Locate the cell with the specified text and output its (X, Y) center coordinate. 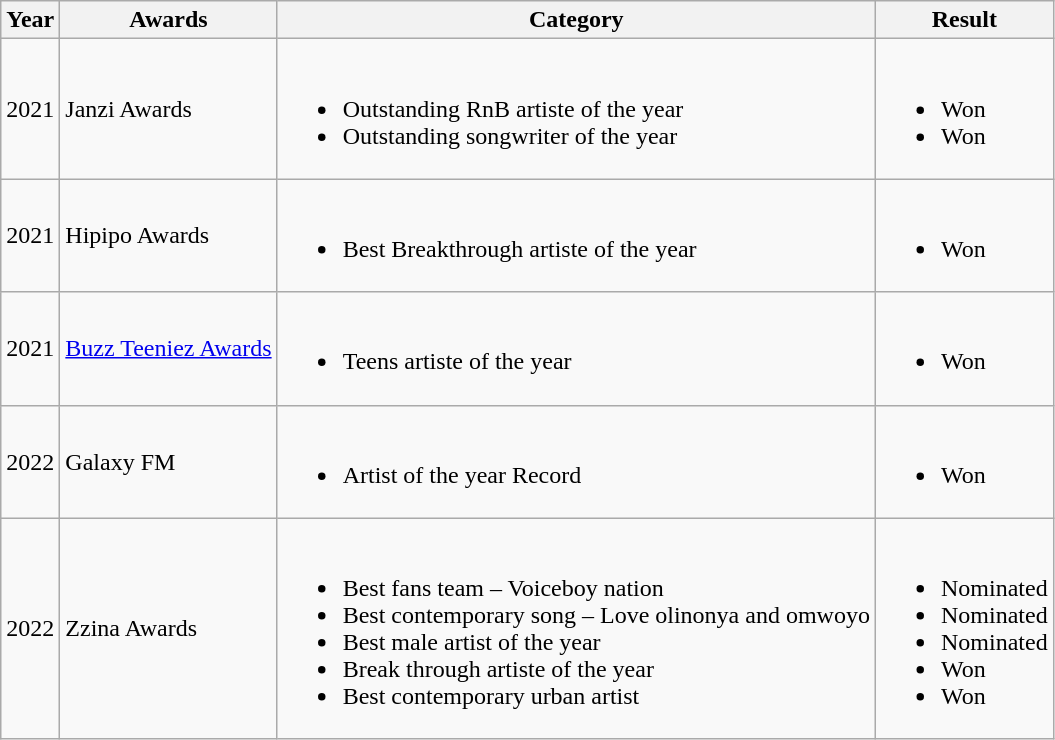
Janzi Awards (168, 109)
WonWon (964, 109)
Category (576, 20)
Year (30, 20)
Awards (168, 20)
Zzina Awards (168, 628)
Hipipo Awards (168, 236)
Buzz Teeniez Awards (168, 348)
Result (964, 20)
NominatedNominatedNominatedWonWon (964, 628)
Teens artiste of the year (576, 348)
Best Breakthrough artiste of the year (576, 236)
Outstanding RnB artiste of the yearOutstanding songwriter of the year (576, 109)
Artist of the year Record (576, 462)
Galaxy FM (168, 462)
